Scan for the cell matching the given text and deliver its [x, y] coordinate at center. 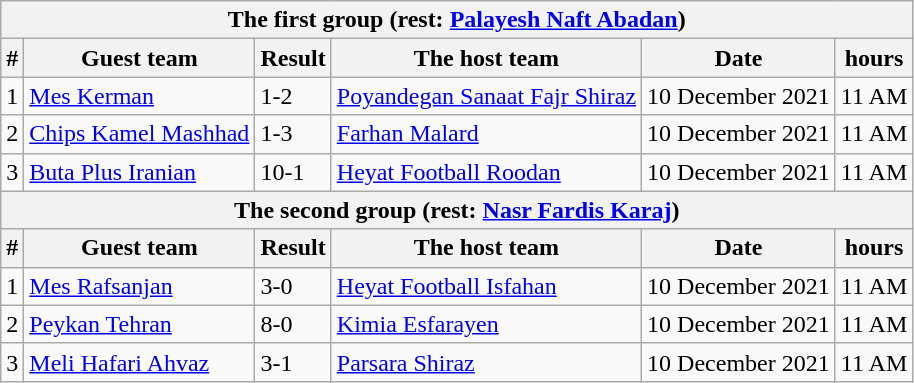
Farhan Malard [486, 134]
Chips Kamel Mashhad [140, 134]
The first group (rest: Palayesh Naft Abadan) [457, 20]
Heyat Football Roodan [486, 172]
3-0 [293, 286]
8-0 [293, 324]
1-3 [293, 134]
The second group (rest: Nasr Fardis Karaj) [457, 210]
Mes Kerman [140, 96]
Poyandegan Sanaat Fajr Shiraz [486, 96]
Buta Plus Iranian [140, 172]
Heyat Football Isfahan [486, 286]
3-1 [293, 362]
Meli Hafari Ahvaz [140, 362]
Peykan Tehran [140, 324]
1-2 [293, 96]
10-1 [293, 172]
Mes Rafsanjan [140, 286]
Parsara Shiraz [486, 362]
Kimia Esfarayen [486, 324]
